Output the [X, Y] coordinate of the center of the cell containing the given text.  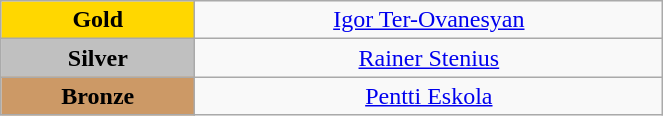
Rainer Stenius [429, 58]
Igor Ter-Ovanesyan [429, 20]
Pentti Eskola [429, 96]
Gold [98, 20]
Bronze [98, 96]
Silver [98, 58]
